Capture the cell that displays the provided text and extract its (X, Y) central coordinate. 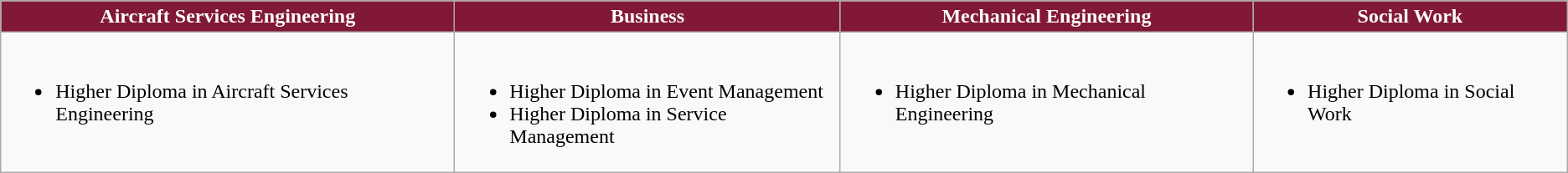
Higher Diploma in Social Work (1411, 102)
Business (647, 17)
Aircraft Services Engineering (228, 17)
Higher Diploma in Event ManagementHigher Diploma in Service Management (647, 102)
Social Work (1411, 17)
Higher Diploma in Aircraft Services Engineering (228, 102)
Mechanical Engineering (1046, 17)
Higher Diploma in Mechanical Engineering (1046, 102)
